Extract the (X, Y) coordinate from the center of the cell holding the provided text.  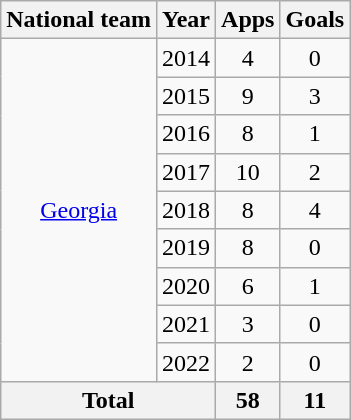
2014 (186, 58)
Goals (315, 20)
11 (315, 400)
58 (248, 400)
2022 (186, 362)
2020 (186, 286)
Apps (248, 20)
2021 (186, 324)
2017 (186, 172)
6 (248, 286)
2018 (186, 210)
Georgia (79, 210)
National team (79, 20)
2015 (186, 96)
Total (108, 400)
2016 (186, 134)
Year (186, 20)
9 (248, 96)
10 (248, 172)
2019 (186, 248)
